Provide the (x, y) coordinate of the cell's center where the given text is located.  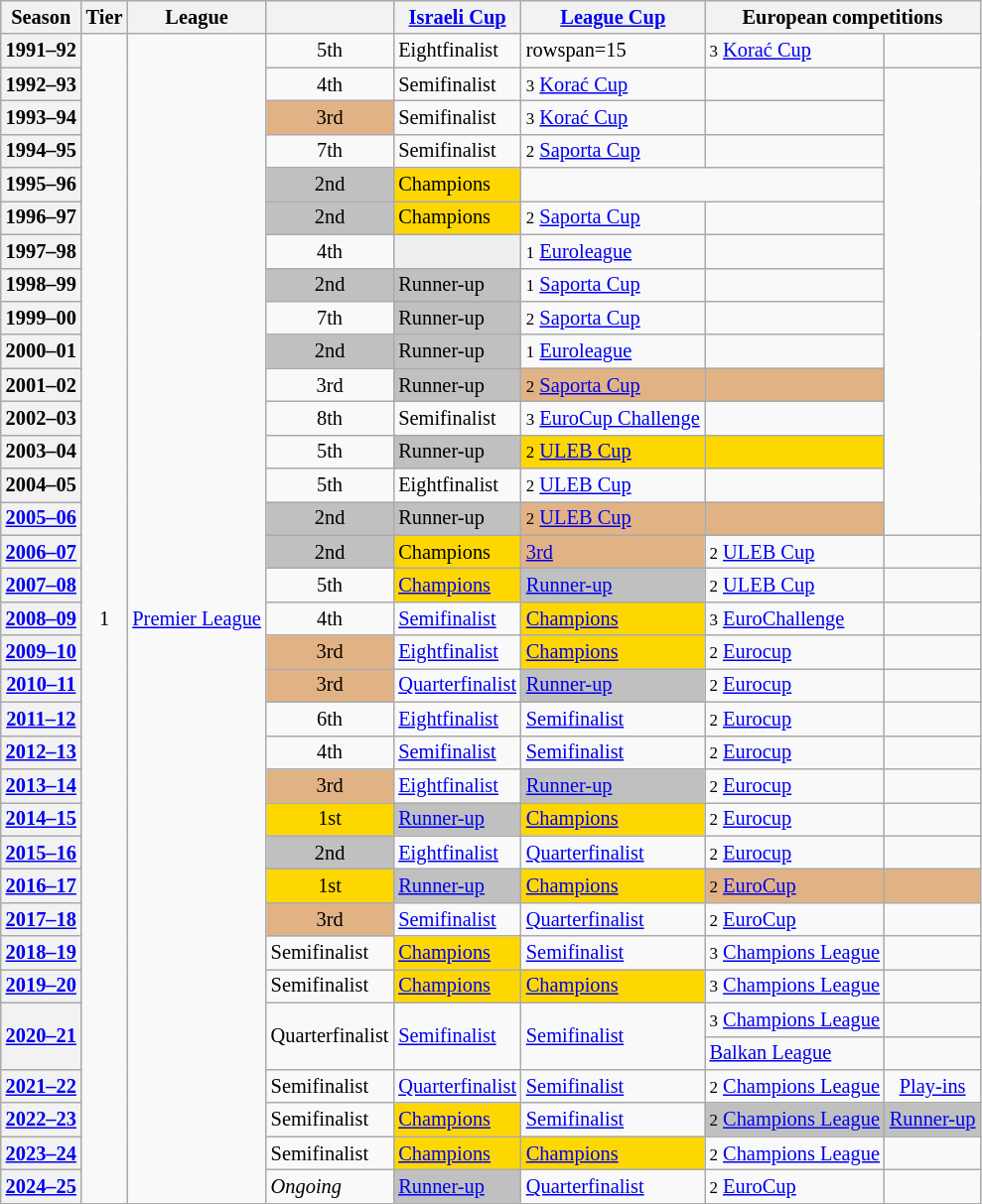
3 EuroCup Challenge (614, 418)
Balkan League (794, 1053)
1 Saporta Cup (614, 285)
1999–00 (42, 318)
Season (42, 17)
1 (105, 618)
2006–07 (42, 552)
2013–14 (42, 785)
2005–06 (42, 518)
Israeli Cup (457, 17)
2016–17 (42, 885)
League Cup (614, 17)
1991–92 (42, 51)
2008–09 (42, 618)
2020–21 (42, 1036)
2007–08 (42, 585)
Premier League (197, 618)
1993–94 (42, 117)
2012–13 (42, 752)
2024–25 (42, 1186)
2004–05 (42, 485)
1995–96 (42, 185)
1997–98 (42, 251)
2002–03 (42, 418)
Tier (105, 17)
1994–95 (42, 151)
2003–04 (42, 452)
2014–15 (42, 819)
1996–97 (42, 217)
1992–93 (42, 84)
Ongoing (330, 1186)
2021–22 (42, 1086)
2022–23 (42, 1120)
8th (330, 418)
2015–16 (42, 853)
2001–02 (42, 385)
Play-ins (932, 1086)
2010–11 (42, 685)
2000–01 (42, 351)
2023–24 (42, 1153)
League (197, 17)
2019–20 (42, 986)
2018–19 (42, 953)
2009–10 (42, 652)
1998–99 (42, 285)
6th (330, 719)
3 EuroChallenge (794, 618)
2017–18 (42, 919)
European competitions (843, 17)
2011–12 (42, 719)
rowspan=15 (614, 51)
